Determine the (x, y) coordinate at the center of the cell enclosing the given text.  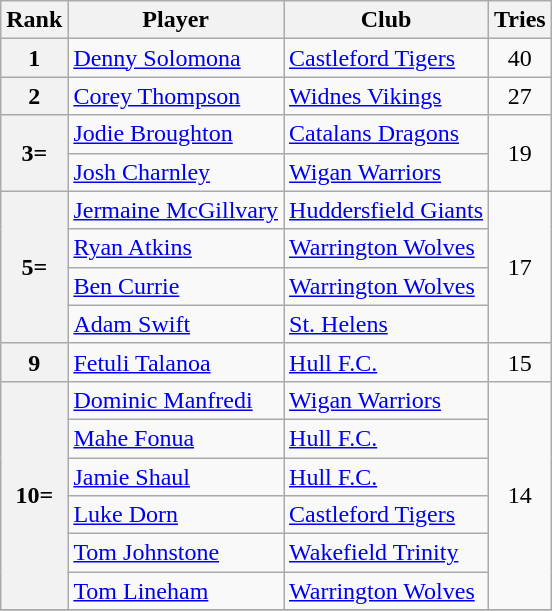
Luke Dorn (176, 515)
Tom Lineham (176, 591)
Jermaine McGillvary (176, 210)
9 (34, 362)
Mahe Fonua (176, 438)
Player (176, 20)
Josh Charnley (176, 172)
Tries (520, 20)
Corey Thompson (176, 96)
15 (520, 362)
5= (34, 267)
Jodie Broughton (176, 134)
17 (520, 267)
Wakefield Trinity (386, 553)
14 (520, 495)
St. Helens (386, 324)
Fetuli Talanoa (176, 362)
Dominic Manfredi (176, 400)
3= (34, 153)
2 (34, 96)
27 (520, 96)
Tom Johnstone (176, 553)
40 (520, 58)
Ben Currie (176, 286)
Huddersfield Giants (386, 210)
Jamie Shaul (176, 477)
10= (34, 495)
Widnes Vikings (386, 96)
19 (520, 153)
Denny Solomona (176, 58)
Rank (34, 20)
1 (34, 58)
Club (386, 20)
Ryan Atkins (176, 248)
Catalans Dragons (386, 134)
Adam Swift (176, 324)
